Output the (x, y) coordinate of the center of the cell containing the given text.  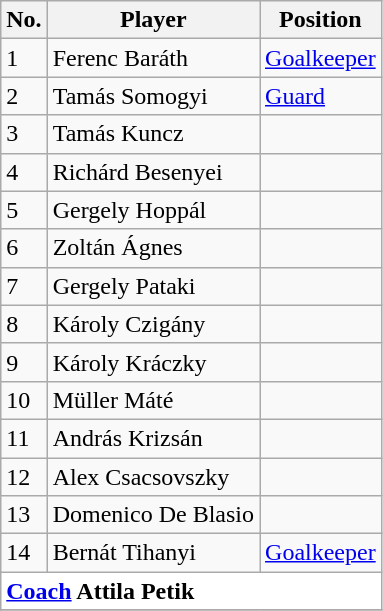
András Krizsán (153, 438)
10 (24, 400)
13 (24, 515)
4 (24, 172)
Richárd Besenyei (153, 172)
2 (24, 96)
11 (24, 438)
1 (24, 58)
Müller Máté (153, 400)
12 (24, 477)
Károly Kráczky (153, 362)
Coach Attila Petik (191, 591)
Ferenc Baráth (153, 58)
Bernát Tihanyi (153, 553)
Νο. (24, 20)
8 (24, 324)
5 (24, 210)
Alex Csacsovszky (153, 477)
Károly Czigány (153, 324)
Zoltán Ágnes (153, 248)
9 (24, 362)
7 (24, 286)
Domenico De Blasio (153, 515)
Tamás Kuncz (153, 134)
Player (153, 20)
14 (24, 553)
Tamás Somogyi (153, 96)
Gergely Hoppál (153, 210)
Gergely Pataki (153, 286)
Guard (321, 96)
3 (24, 134)
Position (321, 20)
6 (24, 248)
